Scan for the cell matching the given text and deliver its [X, Y] coordinate at center. 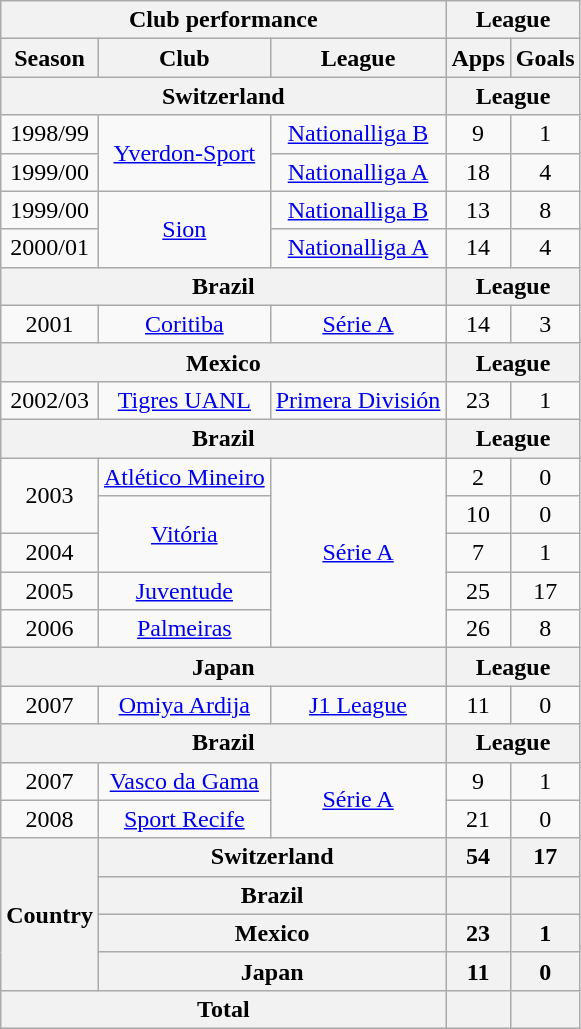
2000/01 [50, 248]
Total [224, 1009]
26 [478, 629]
Omiya Ardija [184, 705]
2005 [50, 591]
10 [478, 515]
2004 [50, 553]
Goals [545, 58]
Country [50, 914]
Atlético Mineiro [184, 477]
Primera División [358, 400]
Club [184, 58]
2001 [50, 324]
2008 [50, 819]
7 [478, 553]
13 [478, 210]
2006 [50, 629]
Juventude [184, 591]
3 [545, 324]
Apps [478, 58]
Coritiba [184, 324]
21 [478, 819]
2003 [50, 496]
Yverdon-Sport [184, 153]
Vitória [184, 534]
25 [478, 591]
2 [478, 477]
Season [50, 58]
J1 League [358, 705]
Sion [184, 229]
Tigres UANL [184, 400]
Vasco da Gama [184, 781]
54 [478, 857]
Club performance [224, 20]
1998/99 [50, 134]
Palmeiras [184, 629]
Sport Recife [184, 819]
2002/03 [50, 400]
18 [478, 172]
